Output the [x, y] coordinate of the center of the cell containing the given text.  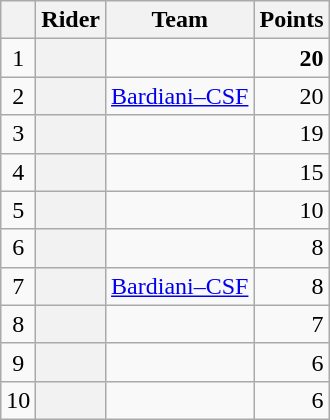
Team [180, 20]
4 [18, 172]
2 [18, 96]
1 [18, 58]
15 [292, 172]
9 [18, 362]
Rider [71, 20]
19 [292, 134]
3 [18, 134]
Points [292, 20]
5 [18, 210]
